Return [x, y] of the center of cell containing provided text 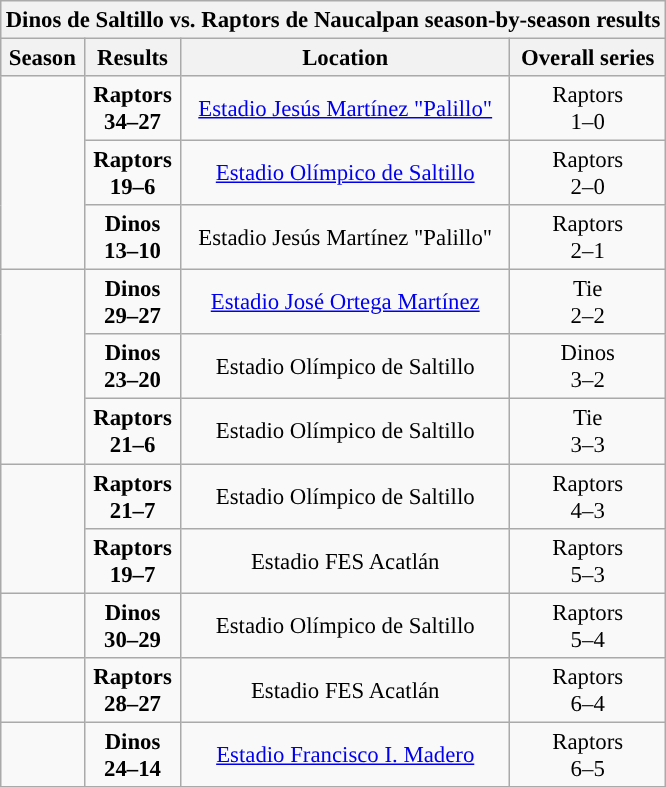
Raptors 21–6 [132, 432]
Dinos 30–29 [132, 626]
Location [346, 57]
Raptors 28–27 [132, 690]
Tie 3–3 [588, 432]
Raptors 4–3 [588, 496]
Raptors 21–7 [132, 496]
Estadio Francisco I. Madero [346, 754]
Results [132, 57]
Dinos 24–14 [132, 754]
Tie 2–2 [588, 302]
Dinos 23–20 [132, 366]
Raptors 5–3 [588, 560]
Overall series [588, 57]
Raptors 1–0 [588, 108]
Dinos 29–27 [132, 302]
Dinos 3–2 [588, 366]
Raptors 19–6 [132, 174]
Season [42, 57]
Raptors 2–0 [588, 174]
Estadio José Ortega Martínez [346, 302]
Raptors 34–27 [132, 108]
Raptors 19–7 [132, 560]
Dinos de Saltillo vs. Raptors de Naucalpan season-by-season results [332, 20]
Raptors 6–4 [588, 690]
Raptors 5–4 [588, 626]
Dinos 13–10 [132, 238]
Raptors 6–5 [588, 754]
Raptors 2–1 [588, 238]
